Return [X, Y] of the center of cell containing provided text 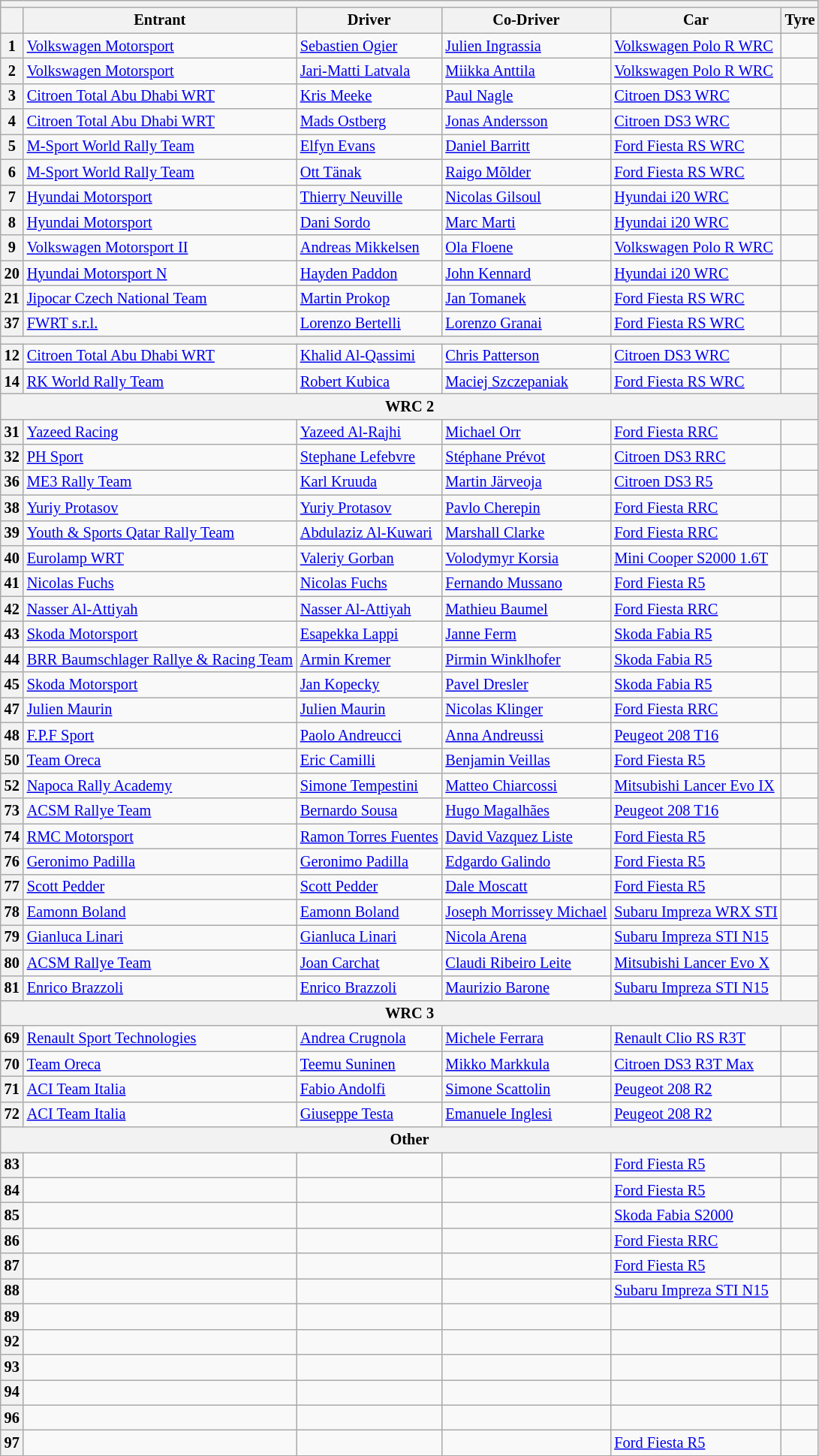
Hugo Magalhães [525, 811]
89 [12, 1316]
Jan Tomanek [525, 298]
97 [12, 1442]
Lorenzo Bertelli [369, 324]
Abdulaziz Al-Kuwari [369, 533]
PH Sport [160, 457]
Jipocar Czech National Team [160, 298]
87 [12, 1266]
Stéphane Prévot [525, 457]
Eric Camilli [369, 761]
WRC 3 [410, 1013]
50 [12, 761]
88 [12, 1291]
Paolo Andreucci [369, 735]
32 [12, 457]
ME3 Rally Team [160, 482]
Tyre [800, 20]
Citroen DS3 RRC [695, 457]
45 [12, 685]
48 [12, 735]
Giuseppe Testa [369, 1114]
74 [12, 837]
Esapekka Lappi [369, 634]
Armin Kremer [369, 659]
70 [12, 1064]
Chris Patterson [525, 356]
41 [12, 583]
Yazeed Al-Rajhi [369, 432]
Michael Orr [525, 432]
Joan Carchat [369, 963]
David Vazquez Liste [525, 837]
Marc Marti [525, 222]
Claudi Ribeiro Leite [525, 963]
1 [12, 46]
Robert Kubica [369, 381]
Jonas Andersson [525, 122]
Eurolamp WRT [160, 558]
Nicola Arena [525, 937]
Pirmin Winklhofer [525, 659]
Renault Sport Technologies [160, 1038]
Volkswagen Motorsport II [160, 248]
Maciej Szczepaniak [525, 381]
69 [12, 1038]
FWRT s.r.l. [160, 324]
40 [12, 558]
Anna Andreussi [525, 735]
Janne Ferm [525, 634]
Andreas Mikkelsen [369, 248]
Khalid Al-Qassimi [369, 356]
Stephane Lefebvre [369, 457]
Raigo Mõlder [525, 172]
Simone Scattolin [525, 1089]
85 [12, 1216]
Paul Nagle [525, 96]
Fabio Andolfi [369, 1089]
Yazeed Racing [160, 432]
Elfyn Evans [369, 146]
8 [12, 222]
47 [12, 710]
81 [12, 988]
38 [12, 508]
Joseph Morrissey Michael [525, 912]
Martin Järveoja [525, 482]
78 [12, 912]
Matteo Chiarcossi [525, 785]
Fernando Mussano [525, 583]
Citroen DS3 R5 [695, 482]
Karl Kruuda [369, 482]
Martin Prokop [369, 298]
Sebastien Ogier [369, 46]
Co-Driver [525, 20]
Pavlo Cherepin [525, 508]
42 [12, 609]
Michele Ferrara [525, 1038]
Teemu Suninen [369, 1064]
36 [12, 482]
Julien Ingrassia [525, 46]
80 [12, 963]
Ramon Torres Fuentes [369, 837]
Bernardo Sousa [369, 811]
Mitsubishi Lancer Evo IX [695, 785]
9 [12, 248]
Driver [369, 20]
44 [12, 659]
WRC 2 [410, 406]
Andrea Crugnola [369, 1038]
Dale Moscatt [525, 887]
Other [410, 1140]
Youth & Sports Qatar Rally Team [160, 533]
Emanuele Inglesi [525, 1114]
37 [12, 324]
39 [12, 533]
Benjamin Veillas [525, 761]
Mini Cooper S2000 1.6T [695, 558]
Edgardo Galindo [525, 861]
Maurizio Barone [525, 988]
Miikka Anttila [525, 71]
4 [12, 122]
52 [12, 785]
76 [12, 861]
92 [12, 1342]
Nicolas Gilsoul [525, 197]
Mads Ostberg [369, 122]
Nicolas Klinger [525, 710]
Lorenzo Granai [525, 324]
Ola Floene [525, 248]
RMC Motorsport [160, 837]
RK World Rally Team [160, 381]
Jari-Matti Latvala [369, 71]
Marshall Clarke [525, 533]
79 [12, 937]
Jan Kopecky [369, 685]
Citroen DS3 R3T Max [695, 1064]
94 [12, 1392]
Volodymyr Korsia [525, 558]
John Kennard [525, 273]
72 [12, 1114]
Daniel Barritt [525, 146]
Hayden Paddon [369, 273]
3 [12, 96]
Napoca Rally Academy [160, 785]
Car [695, 20]
Pavel Dresler [525, 685]
Ott Tänak [369, 172]
Mitsubishi Lancer Evo X [695, 963]
BRR Baumschlager Rallye & Racing Team [160, 659]
Kris Meeke [369, 96]
77 [12, 887]
Renault Clio RS R3T [695, 1038]
Entrant [160, 20]
96 [12, 1418]
12 [12, 356]
Subaru Impreza WRX STI [695, 912]
Simone Tempestini [369, 785]
Thierry Neuville [369, 197]
14 [12, 381]
20 [12, 273]
2 [12, 71]
Mikko Markkula [525, 1064]
84 [12, 1190]
Dani Sordo [369, 222]
71 [12, 1089]
Hyundai Motorsport N [160, 273]
31 [12, 432]
86 [12, 1240]
Skoda Fabia S2000 [695, 1216]
93 [12, 1367]
21 [12, 298]
83 [12, 1165]
Mathieu Baumel [525, 609]
F.P.F Sport [160, 735]
5 [12, 146]
Valeriy Gorban [369, 558]
73 [12, 811]
7 [12, 197]
43 [12, 634]
6 [12, 172]
